Scan for the cell matching the given text and deliver its (X, Y) coordinate at center. 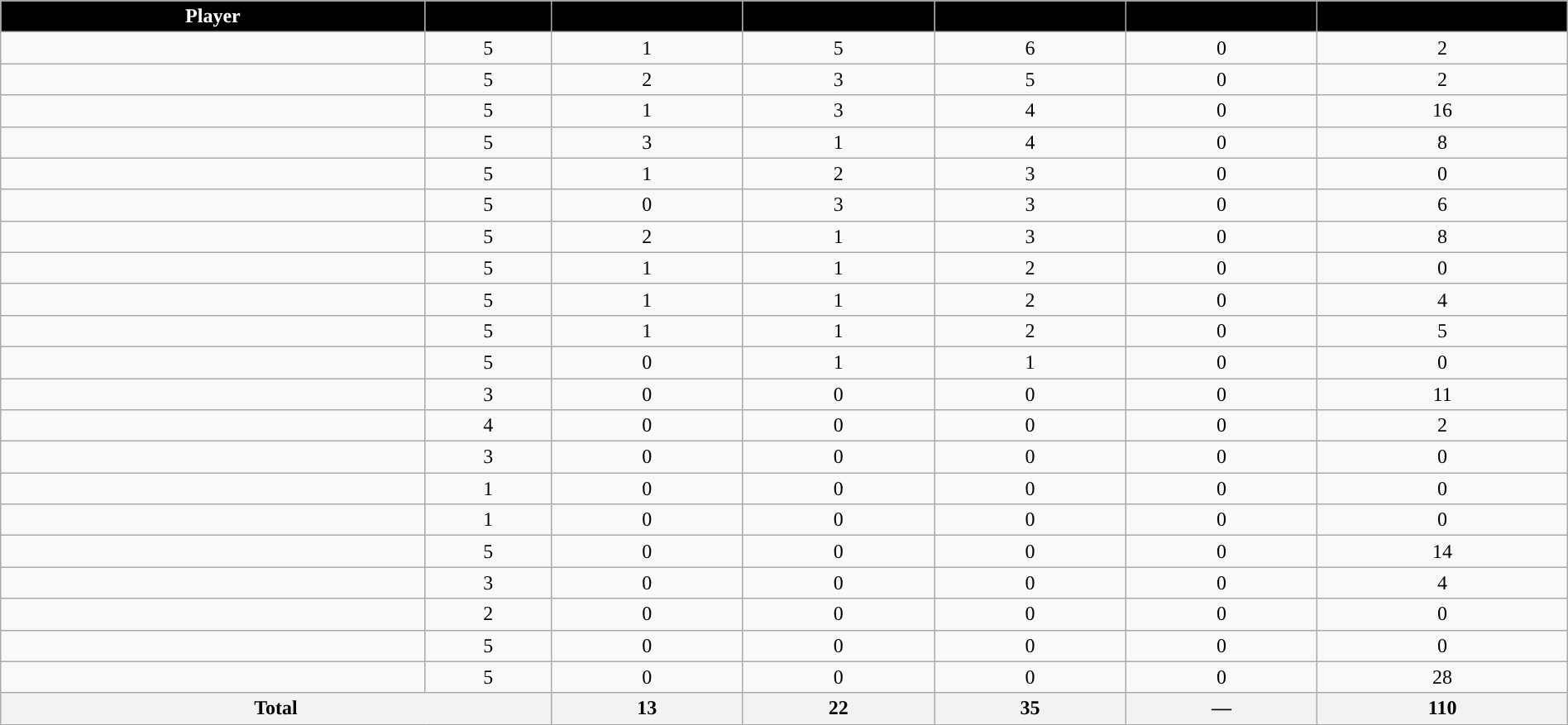
28 (1442, 677)
16 (1442, 111)
Total (276, 708)
14 (1442, 551)
13 (647, 708)
11 (1442, 394)
35 (1030, 708)
Player (213, 17)
110 (1442, 708)
— (1221, 708)
22 (839, 708)
